Capture the cell that displays the provided text and extract its [x, y] central coordinate. 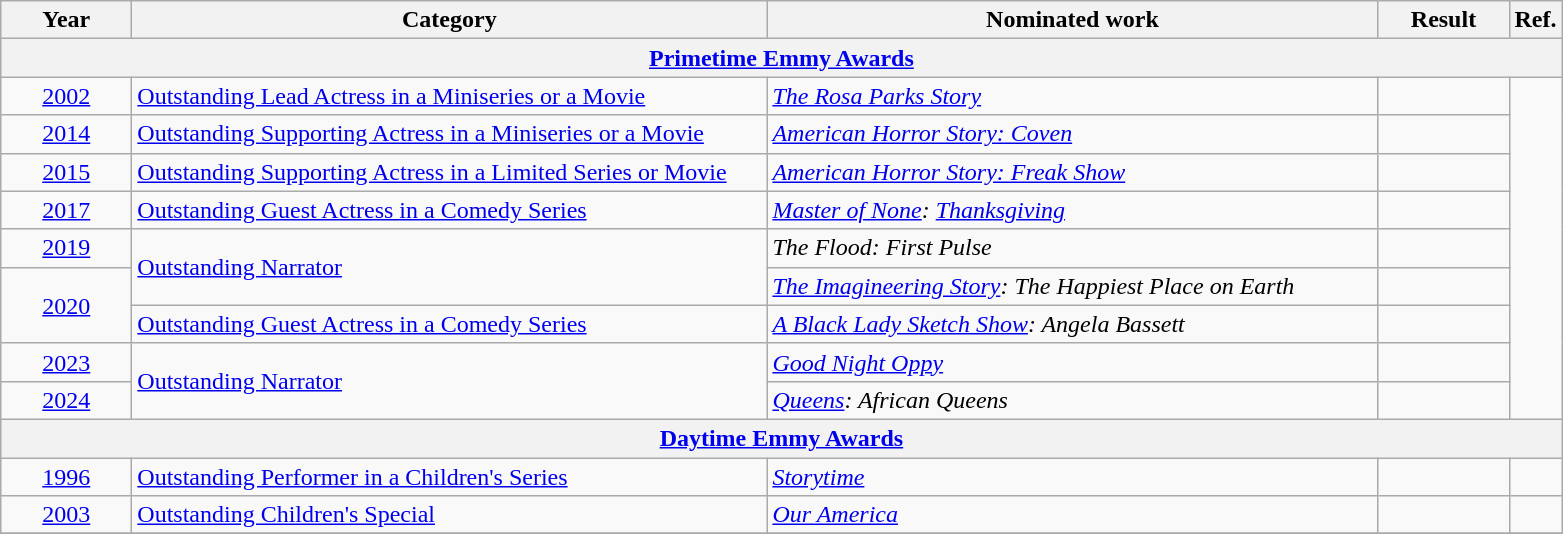
Storytime [1072, 477]
The Imagineering Story: The Happiest Place on Earth [1072, 286]
The Flood: First Pulse [1072, 248]
Result [1444, 20]
American Horror Story: Freak Show [1072, 172]
Year [66, 20]
Primetime Emmy Awards [782, 58]
Outstanding Lead Actress in a Miniseries or a Movie [450, 96]
Outstanding Performer in a Children's Series [450, 477]
2003 [66, 515]
2020 [66, 305]
Queens: African Queens [1072, 400]
Our America [1072, 515]
American Horror Story: Coven [1072, 134]
2015 [66, 172]
Nominated work [1072, 20]
Category [450, 20]
2024 [66, 400]
Daytime Emmy Awards [782, 438]
A Black Lady Sketch Show: Angela Bassett [1072, 324]
2023 [66, 362]
The Rosa Parks Story [1072, 96]
2017 [66, 210]
Ref. [1536, 20]
2002 [66, 96]
2014 [66, 134]
Master of None: Thanksgiving [1072, 210]
Outstanding Supporting Actress in a Miniseries or a Movie [450, 134]
Good Night Oppy [1072, 362]
1996 [66, 477]
Outstanding Supporting Actress in a Limited Series or Movie [450, 172]
Outstanding Children's Special [450, 515]
2019 [66, 248]
